Identify which cell holds the provided text, then report its [x, y] central coordinate. 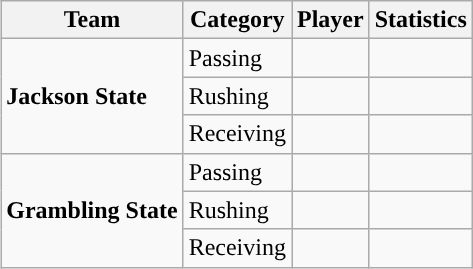
Player [331, 20]
Grambling State [92, 210]
Jackson State [92, 96]
Team [92, 20]
Category [237, 20]
Statistics [420, 20]
